Provide the (X, Y) coordinate of the cell's center where the given text is located.  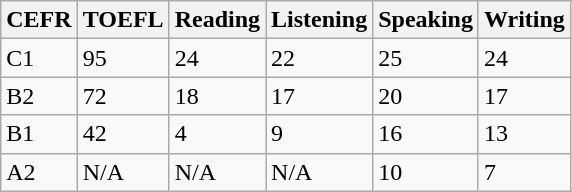
25 (426, 58)
Reading (217, 20)
10 (426, 172)
TOEFL (123, 20)
Listening (320, 20)
A2 (39, 172)
B2 (39, 96)
13 (524, 134)
18 (217, 96)
9 (320, 134)
B1 (39, 134)
4 (217, 134)
95 (123, 58)
Speaking (426, 20)
7 (524, 172)
Writing (524, 20)
42 (123, 134)
C1 (39, 58)
CEFR (39, 20)
20 (426, 96)
16 (426, 134)
22 (320, 58)
72 (123, 96)
